Scan for the cell matching the given text and deliver its [x, y] coordinate at center. 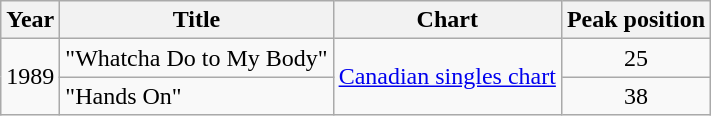
Chart [447, 20]
Canadian singles chart [447, 77]
Peak position [636, 20]
1989 [30, 77]
"Hands On" [196, 96]
25 [636, 58]
38 [636, 96]
"Whatcha Do to My Body" [196, 58]
Year [30, 20]
Title [196, 20]
